Scan for the cell matching the given text and deliver its (x, y) coordinate at center. 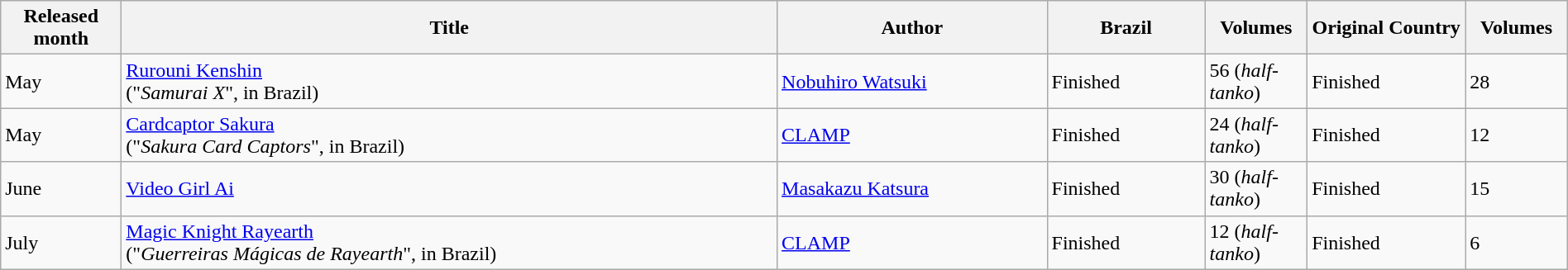
Video Girl Ai (450, 188)
56 (half-tanko) (1256, 81)
Author (912, 28)
12 (half-tanko) (1256, 243)
15 (1517, 188)
Rurouni Kenshin ("Samurai X", in Brazil) (450, 81)
Cardcaptor Sakura ("Sakura Card Captors", in Brazil) (450, 135)
Masakazu Katsura (912, 188)
12 (1517, 135)
Released month (61, 28)
Nobuhiro Watsuki (912, 81)
30 (half-tanko) (1256, 188)
June (61, 188)
Brazil (1126, 28)
28 (1517, 81)
July (61, 243)
Original Country (1386, 28)
24 (half-tanko) (1256, 135)
Magic Knight Rayearth ("Guerreiras Mágicas de Rayearth", in Brazil) (450, 243)
6 (1517, 243)
Title (450, 28)
